Locate the cell with the specified text and output its [X, Y] center coordinate. 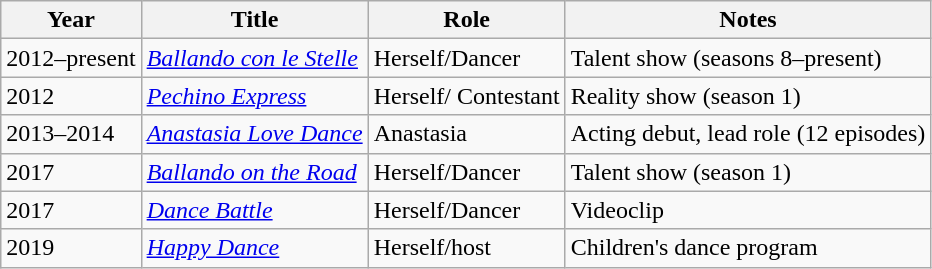
Children's dance program [748, 248]
Acting debut, lead role (12 episodes) [748, 134]
Anastasia [466, 134]
2013–2014 [71, 134]
Notes [748, 20]
2012–present [71, 58]
Pechino Express [254, 96]
Dance Battle [254, 210]
2012 [71, 96]
Reality show (season 1) [748, 96]
Herself/host [466, 248]
Talent show (season 1) [748, 172]
Talent show (seasons 8–present) [748, 58]
Title [254, 20]
Anastasia Love Dance [254, 134]
Role [466, 20]
Videoclip [748, 210]
Ballando con le Stelle [254, 58]
Herself/ Contestant [466, 96]
2019 [71, 248]
Happy Dance [254, 248]
Year [71, 20]
Ballando on the Road [254, 172]
